Return (X, Y) of the center of cell containing provided text 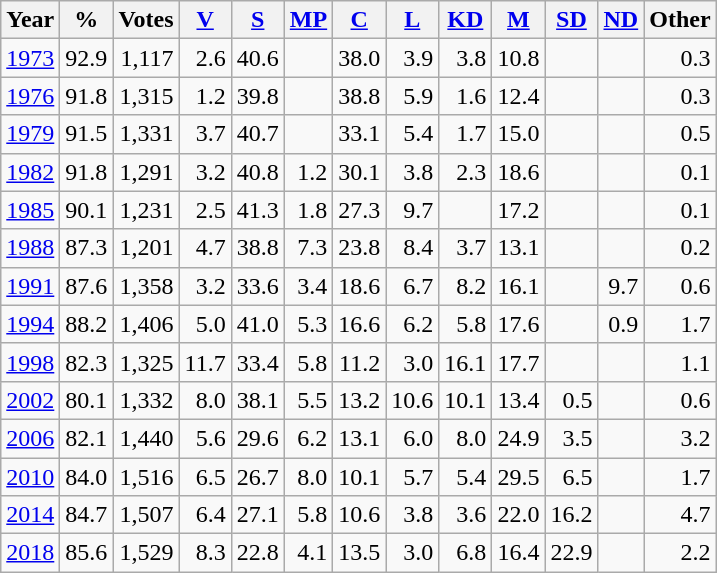
1973 (30, 58)
12.4 (518, 96)
0.2 (680, 248)
27.1 (258, 515)
1,331 (146, 134)
1.8 (308, 210)
5.0 (205, 324)
11.7 (205, 362)
2.5 (205, 210)
1.1 (680, 362)
1,325 (146, 362)
C (360, 20)
1,406 (146, 324)
% (86, 20)
92.9 (86, 58)
33.1 (360, 134)
7.3 (308, 248)
1,332 (146, 400)
84.0 (86, 477)
L (412, 20)
1976 (30, 96)
29.5 (518, 477)
6.4 (205, 515)
1.6 (466, 96)
0.9 (621, 324)
Other (680, 20)
2014 (30, 515)
17.7 (518, 362)
22.0 (518, 515)
6.0 (412, 438)
2010 (30, 477)
5.3 (308, 324)
M (518, 20)
30.1 (360, 172)
1,516 (146, 477)
S (258, 20)
27.3 (360, 210)
1,315 (146, 96)
1,440 (146, 438)
22.9 (572, 553)
40.6 (258, 58)
6.8 (466, 553)
Year (30, 20)
5.9 (412, 96)
10.8 (518, 58)
1,358 (146, 286)
41.3 (258, 210)
1,117 (146, 58)
13.5 (360, 553)
84.7 (86, 515)
23.8 (360, 248)
38.1 (258, 400)
16.2 (572, 515)
2018 (30, 553)
13.4 (518, 400)
82.3 (86, 362)
11.2 (360, 362)
1988 (30, 248)
1998 (30, 362)
2006 (30, 438)
1,291 (146, 172)
17.6 (518, 324)
16.4 (518, 553)
87.6 (86, 286)
6.7 (412, 286)
1985 (30, 210)
KD (466, 20)
2.2 (680, 553)
91.5 (86, 134)
1,507 (146, 515)
ND (621, 20)
1,231 (146, 210)
22.8 (258, 553)
40.7 (258, 134)
17.2 (518, 210)
39.8 (258, 96)
1994 (30, 324)
41.0 (258, 324)
8.3 (205, 553)
1979 (30, 134)
8.4 (412, 248)
40.8 (258, 172)
5.7 (412, 477)
1,529 (146, 553)
16.6 (360, 324)
1991 (30, 286)
8.2 (466, 286)
13.2 (360, 400)
38.0 (360, 58)
1982 (30, 172)
5.6 (205, 438)
87.3 (86, 248)
15.0 (518, 134)
1,201 (146, 248)
85.6 (86, 553)
2.6 (205, 58)
3.4 (308, 286)
80.1 (86, 400)
4.1 (308, 553)
2.3 (466, 172)
V (205, 20)
5.5 (308, 400)
3.9 (412, 58)
82.1 (86, 438)
MP (308, 20)
2002 (30, 400)
33.6 (258, 286)
3.6 (466, 515)
24.9 (518, 438)
26.7 (258, 477)
29.6 (258, 438)
3.5 (572, 438)
88.2 (86, 324)
SD (572, 20)
90.1 (86, 210)
Votes (146, 20)
33.4 (258, 362)
